Extract the [X, Y] coordinate from the center of the cell holding the provided text.  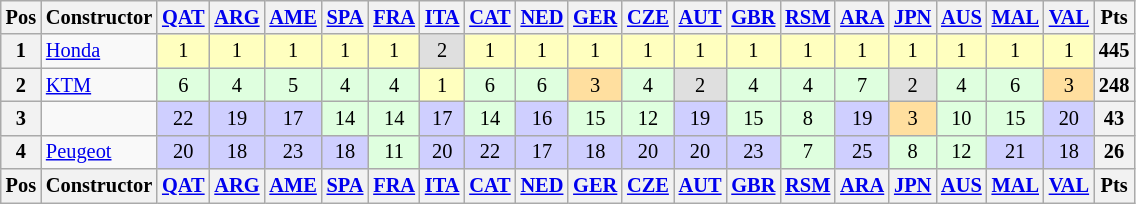
25 [862, 152]
248 [1114, 85]
10 [961, 118]
21 [1016, 152]
Peugeot [99, 152]
KTM [99, 85]
5 [292, 85]
445 [1114, 51]
11 [394, 152]
43 [1114, 118]
26 [1114, 152]
16 [542, 118]
Honda [99, 51]
